Output the [X, Y] coordinate of the center of the cell containing the given text.  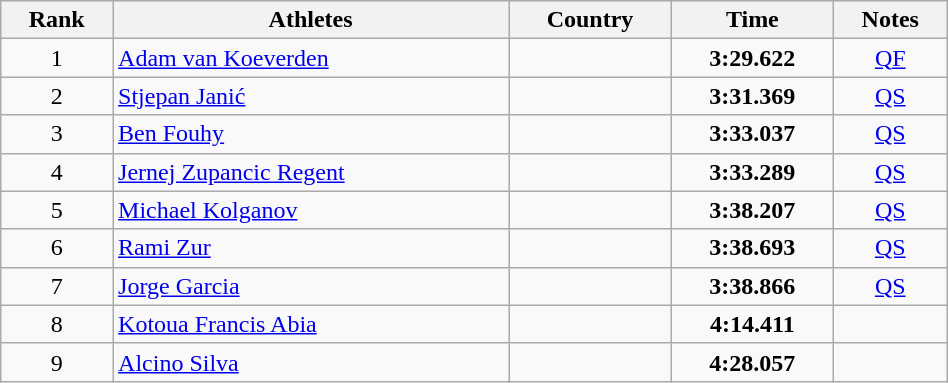
Athletes [311, 20]
Stjepan Janić [311, 96]
3:38.207 [752, 210]
Country [590, 20]
6 [57, 248]
Kotoua Francis Abia [311, 324]
4:14.411 [752, 324]
Time [752, 20]
Jorge Garcia [311, 286]
Jernej Zupancic Regent [311, 172]
Michael Kolganov [311, 210]
9 [57, 362]
5 [57, 210]
1 [57, 58]
3 [57, 134]
3:29.622 [752, 58]
3:33.037 [752, 134]
8 [57, 324]
4:28.057 [752, 362]
Ben Fouhy [311, 134]
Adam van Koeverden [311, 58]
Rami Zur [311, 248]
Notes [890, 20]
Alcino Silva [311, 362]
4 [57, 172]
7 [57, 286]
Rank [57, 20]
QF [890, 58]
2 [57, 96]
3:33.289 [752, 172]
3:38.693 [752, 248]
3:38.866 [752, 286]
3:31.369 [752, 96]
